Capture the cell that displays the provided text and extract its [X, Y] central coordinate. 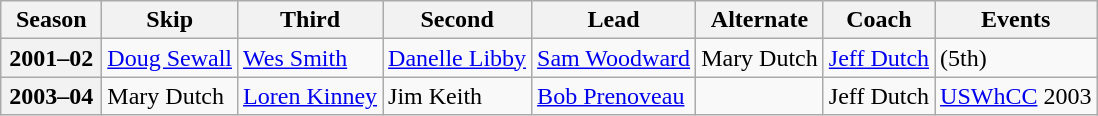
Skip [170, 20]
USWhCC 2003 [1016, 96]
Season [52, 20]
Loren Kinney [310, 96]
Alternate [760, 20]
Jim Keith [458, 96]
Lead [614, 20]
Wes Smith [310, 58]
Third [310, 20]
Bob Prenoveau [614, 96]
Second [458, 20]
Sam Woodward [614, 58]
2003–04 [52, 96]
Danelle Libby [458, 58]
(5th) [1016, 58]
Events [1016, 20]
2001–02 [52, 58]
Coach [878, 20]
Doug Sewall [170, 58]
